Return [X, Y] of the center of cell containing provided text 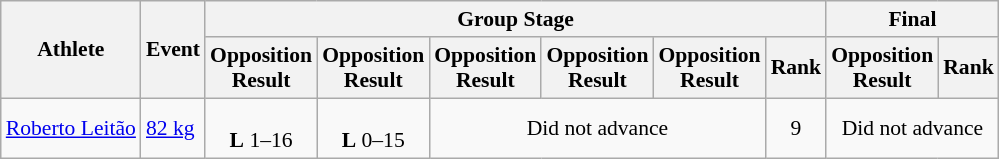
L 1–16 [261, 128]
L 0–15 [373, 128]
82 kg [173, 128]
9 [796, 128]
Group Stage [516, 19]
Event [173, 50]
Final [912, 19]
Roberto Leitão [71, 128]
Athlete [71, 50]
